Identify which cell holds the provided text, then report its (X, Y) central coordinate. 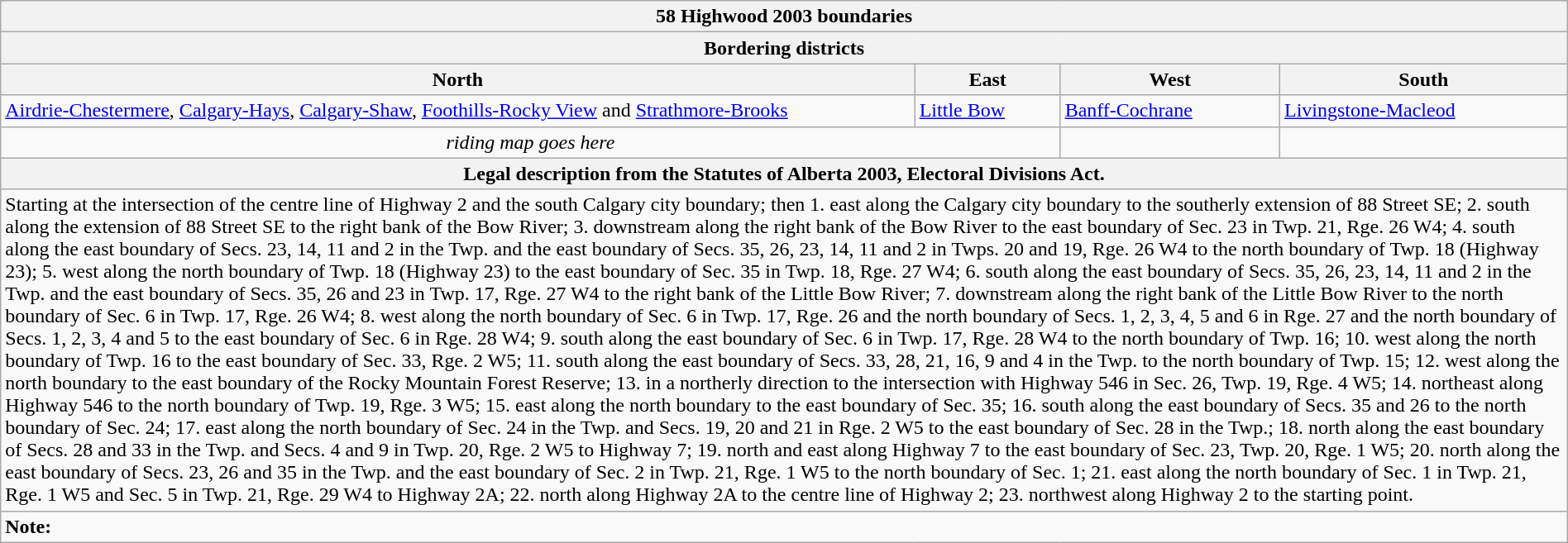
Airdrie-Chestermere, Calgary-Hays, Calgary-Shaw, Foothills-Rocky View and Strathmore-Brooks (458, 111)
Banff-Cochrane (1169, 111)
Livingstone-Macleod (1423, 111)
Note: (784, 526)
West (1169, 79)
58 Highwood 2003 boundaries (784, 17)
Legal description from the Statutes of Alberta 2003, Electoral Divisions Act. (784, 174)
riding map goes here (531, 142)
South (1423, 79)
Bordering districts (784, 48)
Little Bow (987, 111)
East (987, 79)
North (458, 79)
